For the text-containing cell, return its midpoint in [x, y] coordinate format. 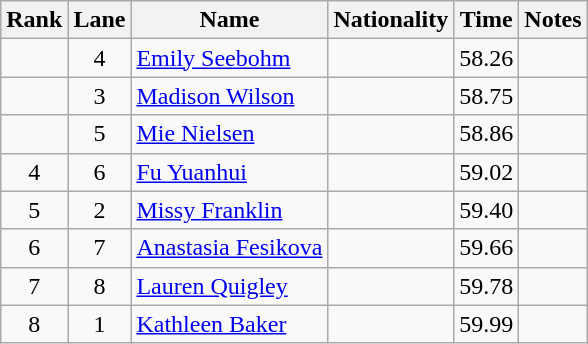
59.99 [486, 324]
Fu Yuanhui [230, 172]
Rank [34, 20]
59.02 [486, 172]
59.40 [486, 210]
58.86 [486, 134]
59.66 [486, 248]
Nationality [391, 20]
Lane [100, 20]
Mie Nielsen [230, 134]
Lauren Quigley [230, 286]
Kathleen Baker [230, 324]
Anastasia Fesikova [230, 248]
58.26 [486, 58]
Madison Wilson [230, 96]
3 [100, 96]
Missy Franklin [230, 210]
Emily Seebohm [230, 58]
Time [486, 20]
Notes [553, 20]
59.78 [486, 286]
58.75 [486, 96]
Name [230, 20]
2 [100, 210]
1 [100, 324]
